Extract the (X, Y) coordinate from the center of the cell holding the provided text.  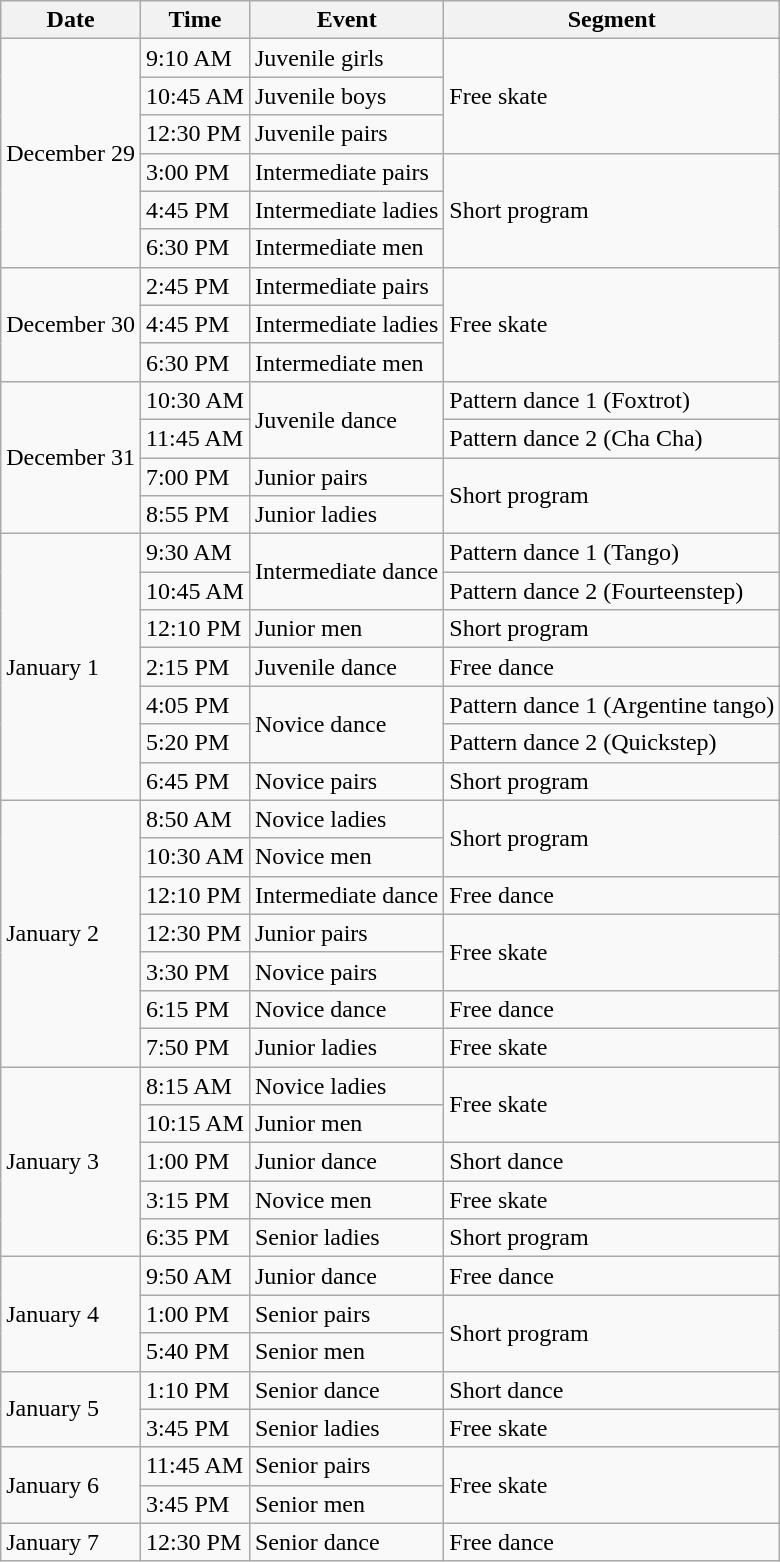
January 6 (71, 1485)
9:30 AM (194, 553)
December 29 (71, 153)
5:20 PM (194, 743)
Juvenile boys (346, 96)
Pattern dance 2 (Fourteenstep) (612, 591)
2:15 PM (194, 667)
Juvenile pairs (346, 134)
January 4 (71, 1314)
9:50 AM (194, 1276)
3:30 PM (194, 971)
5:40 PM (194, 1352)
8:50 AM (194, 819)
Juvenile girls (346, 58)
10:15 AM (194, 1124)
January 1 (71, 667)
Pattern dance 1 (Argentine tango) (612, 705)
1:10 PM (194, 1390)
December 30 (71, 324)
Pattern dance 2 (Quickstep) (612, 743)
January 2 (71, 933)
4:05 PM (194, 705)
8:15 AM (194, 1085)
3:00 PM (194, 172)
Pattern dance 1 (Foxtrot) (612, 400)
December 31 (71, 457)
6:45 PM (194, 781)
January 7 (71, 1542)
Segment (612, 20)
8:55 PM (194, 515)
Pattern dance 1 (Tango) (612, 553)
Time (194, 20)
6:35 PM (194, 1238)
6:15 PM (194, 1009)
7:00 PM (194, 477)
January 3 (71, 1161)
2:45 PM (194, 286)
Pattern dance 2 (Cha Cha) (612, 438)
January 5 (71, 1409)
9:10 AM (194, 58)
Event (346, 20)
Date (71, 20)
3:15 PM (194, 1200)
7:50 PM (194, 1047)
